Capture the cell that displays the provided text and extract its (X, Y) central coordinate. 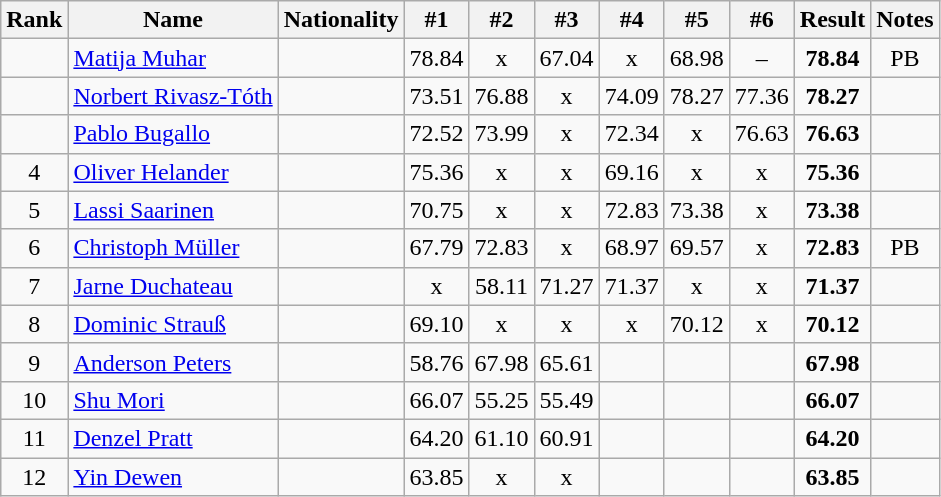
Jarne Duchateau (173, 286)
69.57 (696, 248)
61.10 (502, 438)
#3 (566, 20)
55.25 (502, 400)
67.04 (566, 58)
Oliver Helander (173, 172)
11 (34, 438)
6 (34, 248)
68.98 (696, 58)
69.10 (436, 324)
#1 (436, 20)
72.52 (436, 134)
77.36 (762, 96)
Notes (905, 20)
Rank (34, 20)
65.61 (566, 362)
10 (34, 400)
69.16 (632, 172)
#2 (502, 20)
Nationality (341, 20)
Anderson Peters (173, 362)
Matija Muhar (173, 58)
68.97 (632, 248)
Dominic Strauß (173, 324)
8 (34, 324)
58.11 (502, 286)
Pablo Bugallo (173, 134)
76.88 (502, 96)
Shu Mori (173, 400)
Christoph Müller (173, 248)
Norbert Rivasz-Tóth (173, 96)
73.99 (502, 134)
4 (34, 172)
73.51 (436, 96)
74.09 (632, 96)
Result (832, 20)
72.34 (632, 134)
9 (34, 362)
67.79 (436, 248)
7 (34, 286)
#5 (696, 20)
Lassi Saarinen (173, 210)
71.27 (566, 286)
60.91 (566, 438)
Name (173, 20)
70.75 (436, 210)
58.76 (436, 362)
55.49 (566, 400)
12 (34, 477)
Denzel Pratt (173, 438)
– (762, 58)
#4 (632, 20)
Yin Dewen (173, 477)
5 (34, 210)
#6 (762, 20)
